Return the [x, y] coordinate for the center point of the cell that contains the specified text.  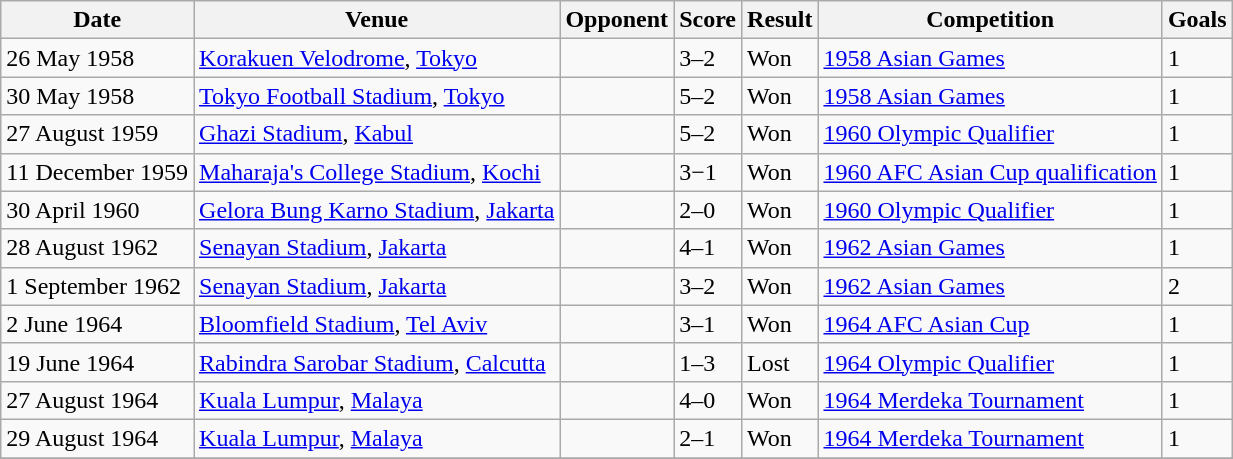
Korakuen Velodrome, Tokyo [377, 58]
19 June 1964 [98, 362]
Gelora Bung Karno Stadium, Jakarta [377, 210]
1960 AFC Asian Cup qualification [990, 172]
2 [1197, 286]
1 September 1962 [98, 286]
11 December 1959 [98, 172]
4–1 [708, 248]
Competition [990, 20]
4–0 [708, 400]
26 May 1958 [98, 58]
30 April 1960 [98, 210]
2–0 [708, 210]
1964 Olympic Qualifier [990, 362]
29 August 1964 [98, 438]
Bloomfield Stadium, Tel Aviv [377, 324]
Maharaja's College Stadium, Kochi [377, 172]
Opponent [617, 20]
1–3 [708, 362]
Result [780, 20]
Tokyo Football Stadium, Tokyo [377, 96]
1964 AFC Asian Cup [990, 324]
Rabindra Sarobar Stadium, Calcutta [377, 362]
Venue [377, 20]
Ghazi Stadium, Kabul [377, 134]
27 August 1959 [98, 134]
2 June 1964 [98, 324]
Goals [1197, 20]
3−1 [708, 172]
2–1 [708, 438]
27 August 1964 [98, 400]
Lost [780, 362]
3–1 [708, 324]
28 August 1962 [98, 248]
30 May 1958 [98, 96]
Score [708, 20]
Date [98, 20]
